Return (x, y) of the center of cell containing provided text 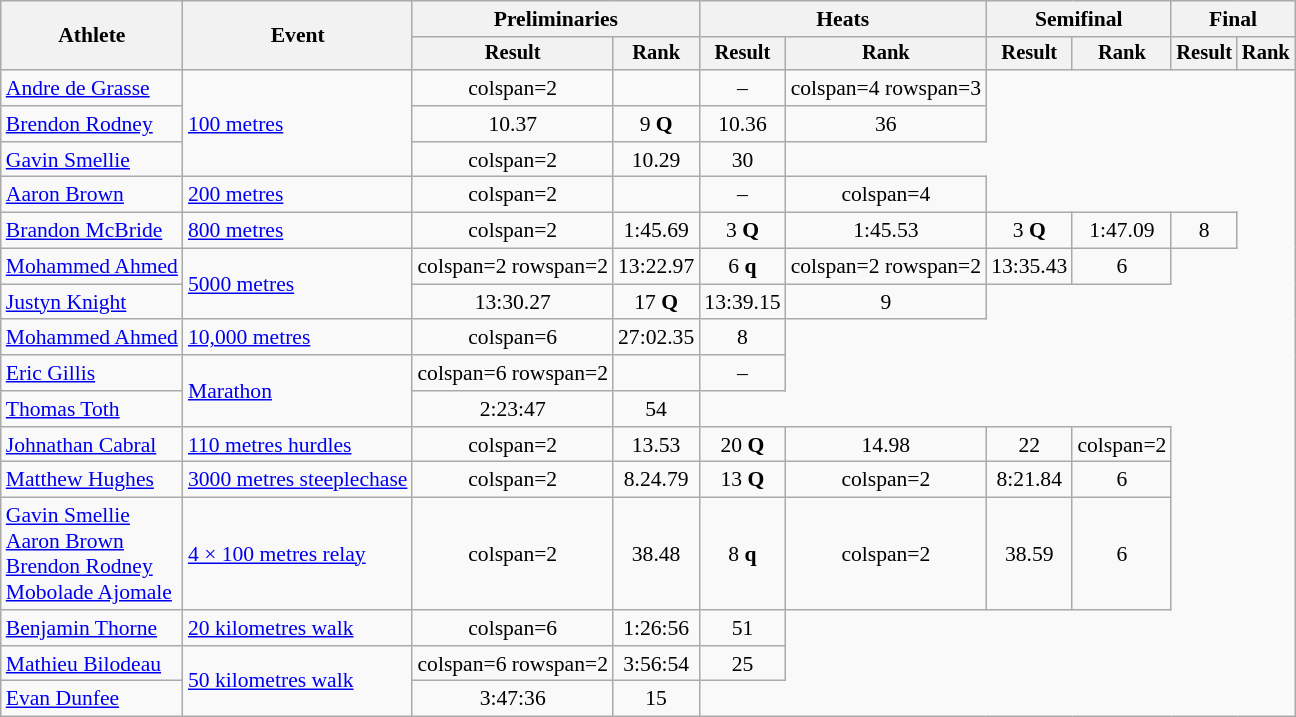
51 (742, 628)
Mathieu Bilodeau (92, 664)
Marathon (298, 390)
Gavin SmellieAaron BrownBrendon RodneyMobolade Ajomale (92, 554)
colspan=4 (886, 195)
27:02.35 (656, 338)
13:30.27 (512, 302)
20 kilometres walk (298, 628)
110 metres hurdles (298, 445)
13 Q (742, 480)
13:35.43 (1029, 267)
3:56:54 (656, 664)
54 (656, 409)
14.98 (886, 445)
5000 metres (298, 284)
3:47:36 (512, 699)
50 kilometres walk (298, 682)
20 Q (742, 445)
colspan=4 rowspan=3 (886, 88)
Andre de Grasse (92, 88)
36 (886, 124)
Eric Gillis (92, 373)
9 Q (656, 124)
Athlete (92, 36)
38.59 (1029, 554)
4 × 100 metres relay (298, 554)
15 (656, 699)
Semifinal (1078, 19)
10.37 (512, 124)
200 metres (298, 195)
Heats (842, 19)
9 (886, 302)
Event (298, 36)
1:26:56 (656, 628)
2:23:47 (512, 409)
Aaron Brown (92, 195)
Benjamin Thorne (92, 628)
Johnathan Cabral (92, 445)
Thomas Toth (92, 409)
8 q (742, 554)
Matthew Hughes (92, 480)
1:45.69 (656, 231)
30 (742, 160)
Gavin Smellie (92, 160)
6 q (742, 267)
1:45.53 (886, 231)
Brendon Rodney (92, 124)
25 (742, 664)
10,000 metres (298, 338)
8:21.84 (1029, 480)
38.48 (656, 554)
100 metres (298, 124)
Preliminaries (556, 19)
Final (1232, 19)
22 (1029, 445)
8.24.79 (656, 480)
13.53 (656, 445)
800 metres (298, 231)
13:22.97 (656, 267)
17 Q (656, 302)
Brandon McBride (92, 231)
10.29 (656, 160)
Evan Dunfee (92, 699)
Justyn Knight (92, 302)
13:39.15 (742, 302)
1:47.09 (1122, 231)
10.36 (742, 124)
3000 metres steeplechase (298, 480)
